Return the (X, Y) coordinate for the center point of the cell that contains the specified text.  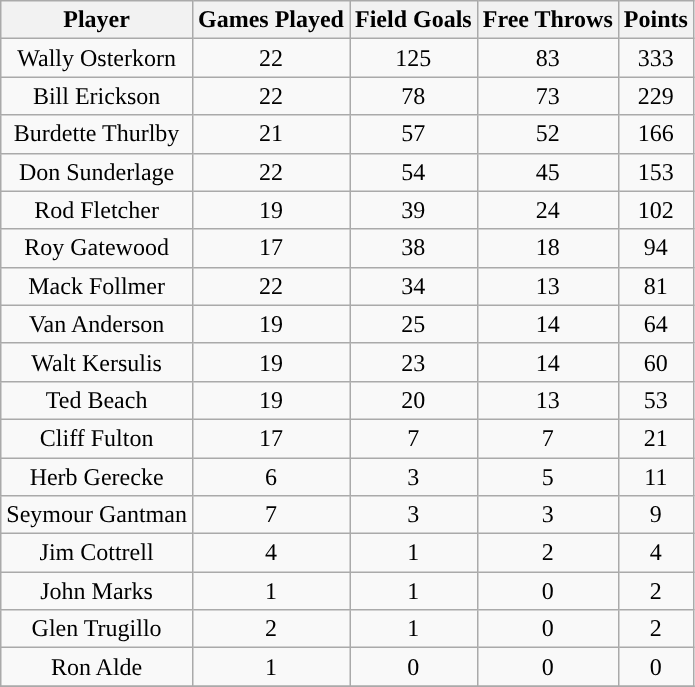
38 (414, 248)
52 (548, 134)
24 (548, 210)
94 (656, 248)
Seymour Gantman (97, 515)
125 (414, 58)
6 (270, 477)
Wally Osterkorn (97, 58)
Games Played (270, 20)
5 (548, 477)
Burdette Thurlby (97, 134)
166 (656, 134)
Van Anderson (97, 324)
57 (414, 134)
Player (97, 20)
153 (656, 172)
25 (414, 324)
18 (548, 248)
23 (414, 362)
Rod Fletcher (97, 210)
Walt Kersulis (97, 362)
83 (548, 58)
Bill Erickson (97, 96)
39 (414, 210)
Ron Alde (97, 667)
34 (414, 286)
53 (656, 400)
45 (548, 172)
102 (656, 210)
Mack Follmer (97, 286)
Ted Beach (97, 400)
54 (414, 172)
9 (656, 515)
Don Sunderlage (97, 172)
Roy Gatewood (97, 248)
20 (414, 400)
333 (656, 58)
60 (656, 362)
Cliff Fulton (97, 438)
Glen Trugillo (97, 629)
Points (656, 20)
Free Throws (548, 20)
Jim Cottrell (97, 553)
64 (656, 324)
Herb Gerecke (97, 477)
Field Goals (414, 20)
John Marks (97, 591)
78 (414, 96)
73 (548, 96)
81 (656, 286)
229 (656, 96)
11 (656, 477)
